For the text-containing cell, return its midpoint in (x, y) coordinate format. 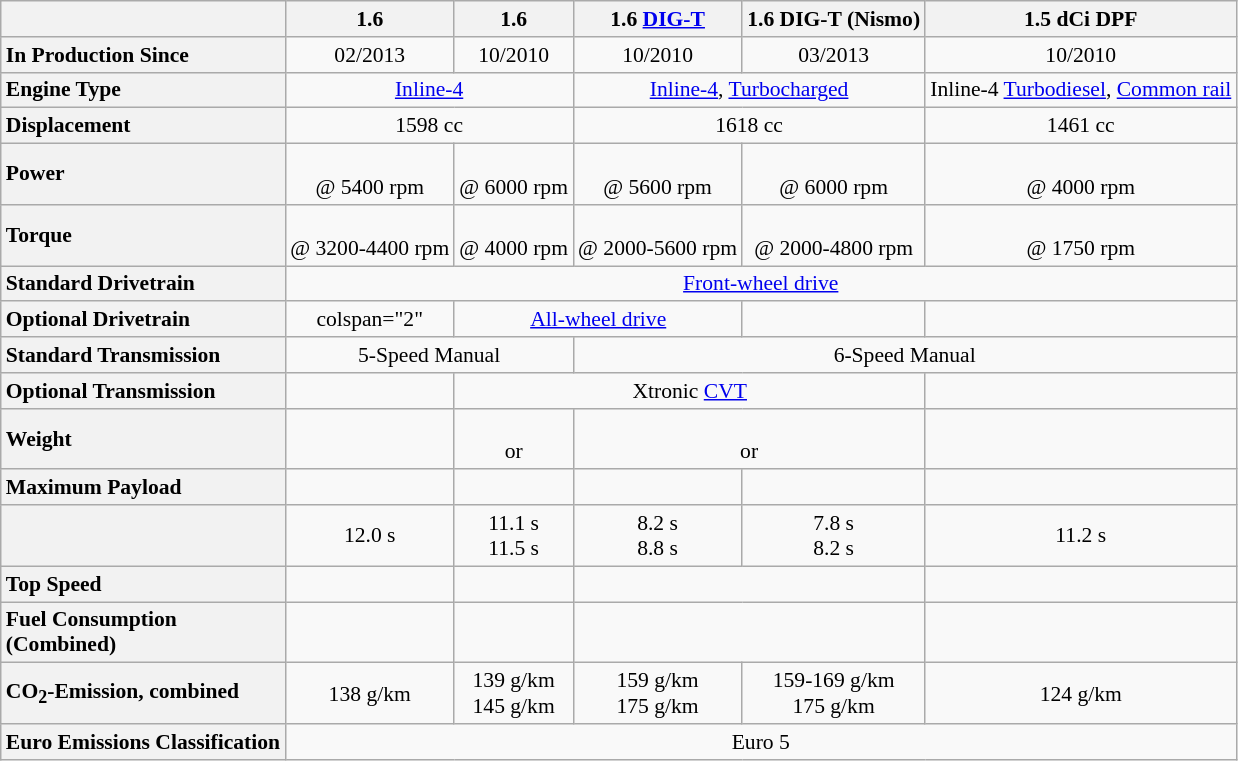
1.5 dCi DPF (1080, 19)
02/2013 (370, 55)
Displacement (143, 126)
5-Speed Manual (429, 355)
@ 2000-4800 rpm (834, 236)
1.6 DIG-T (Nismo) (834, 19)
Fuel Consumption(Combined) (143, 632)
1461 cc (1080, 126)
@ 3200-4400 rpm (370, 236)
All-wheel drive (598, 320)
@ 5600 rpm (658, 174)
1598 cc (429, 126)
8.2 s8.8 s (658, 536)
124 g/km (1080, 694)
159 g/km175 g/km (658, 694)
Euro Emissions Classification (143, 742)
159-169 g/km175 g/km (834, 694)
In Production Since (143, 55)
@ 2000-5600 rpm (658, 236)
Inline-4 (429, 90)
@ 5400 rpm (370, 174)
CO2-Emission, combined (143, 694)
Standard Transmission (143, 355)
Top Speed (143, 584)
Power (143, 174)
Front-wheel drive (760, 284)
Xtronic CVT (690, 391)
138 g/km (370, 694)
11.1 s11.5 s (514, 536)
1618 cc (749, 126)
11.2 s (1080, 536)
Inline-4, Turbocharged (749, 90)
1.6 DIG-T (658, 19)
Standard Drivetrain (143, 284)
139 g/km145 g/km (514, 694)
@ 1750 rpm (1080, 236)
Optional Drivetrain (143, 320)
Optional Transmission (143, 391)
12.0 s (370, 536)
Torque (143, 236)
7.8 s8.2 s (834, 536)
Maximum Payload (143, 488)
Engine Type (143, 90)
03/2013 (834, 55)
Euro 5 (760, 742)
Inline-4 Turbodiesel, Common rail (1080, 90)
6-Speed Manual (904, 355)
colspan="2" (370, 320)
Weight (143, 438)
